Pinpoint the cell where the given text exists, returning its [X, Y] midpoint coordinate. 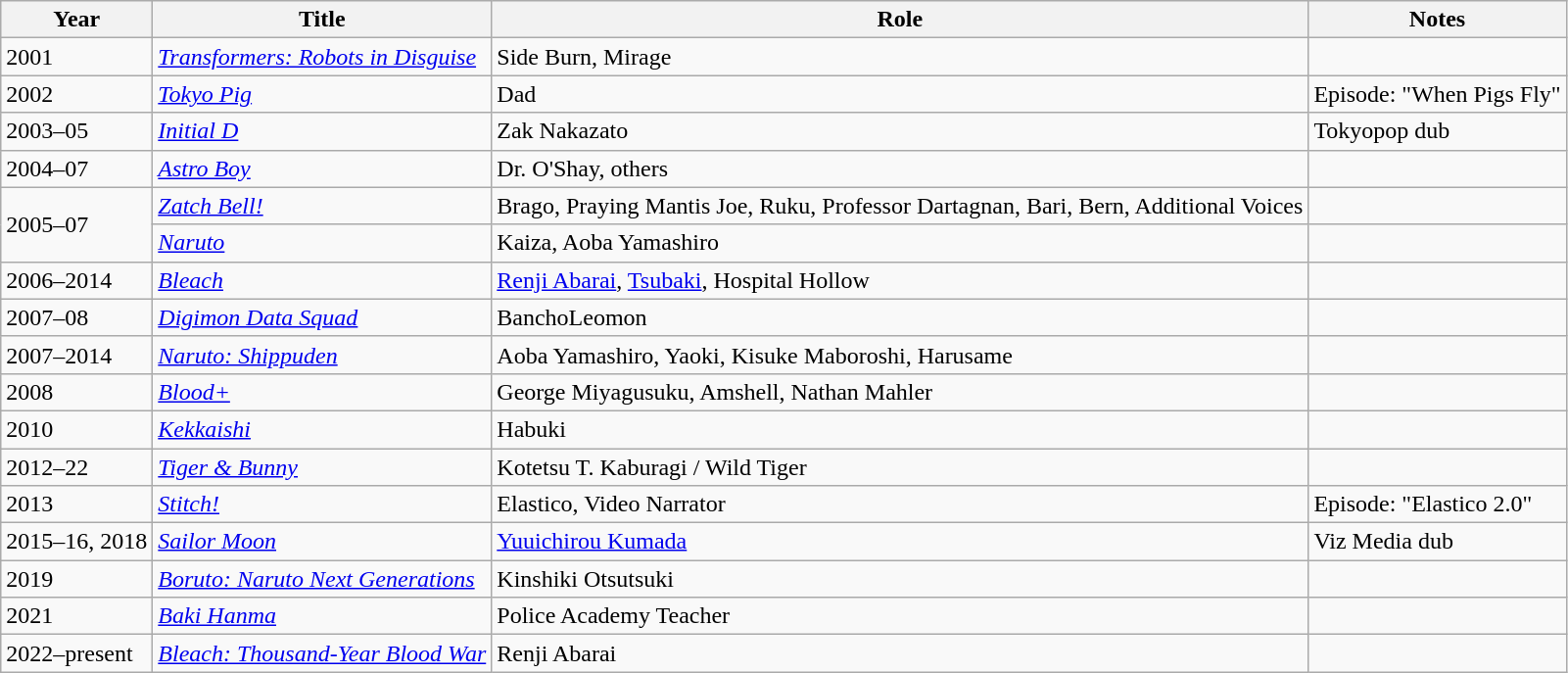
Bleach [322, 280]
Kinshiki Otsutsuki [900, 579]
George Miyagusuku, Amshell, Nathan Mahler [900, 392]
Zak Nakazato [900, 131]
Sailor Moon [322, 542]
Bleach: Thousand-Year Blood War [322, 653]
Transformers: Robots in Disguise [322, 57]
Kaiza, Aoba Yamashiro [900, 243]
Kotetsu T. Kaburagi / Wild Tiger [900, 467]
Initial D [322, 131]
2002 [76, 94]
Naruto [322, 243]
Digimon Data Squad [322, 317]
Brago, Praying Mantis Joe, Ruku, Professor Dartagnan, Bari, Bern, Additional Voices [900, 206]
BanchoLeomon [900, 317]
Zatch Bell! [322, 206]
2021 [76, 616]
2007–2014 [76, 355]
2010 [76, 429]
2019 [76, 579]
Astro Boy [322, 168]
2003–05 [76, 131]
Police Academy Teacher [900, 616]
Tiger & Bunny [322, 467]
Title [322, 20]
Dr. O'Shay, others [900, 168]
Naruto: Shippuden [322, 355]
2012–22 [76, 467]
Renji Abarai, Tsubaki, Hospital Hollow [900, 280]
Side Burn, Mirage [900, 57]
2001 [76, 57]
Stitch! [322, 505]
Tokyo Pig [322, 94]
2022–present [76, 653]
Yuuichirou Kumada [900, 542]
2007–08 [76, 317]
Blood+ [322, 392]
Episode: "Elastico 2.0" [1438, 505]
Habuki [900, 429]
2015–16, 2018 [76, 542]
2006–2014 [76, 280]
Aoba Yamashiro, Yaoki, Kisuke Maboroshi, Harusame [900, 355]
2013 [76, 505]
Elastico, Video Narrator [900, 505]
Renji Abarai [900, 653]
Dad [900, 94]
2004–07 [76, 168]
Episode: "When Pigs Fly" [1438, 94]
Boruto: Naruto Next Generations [322, 579]
Notes [1438, 20]
Baki Hanma [322, 616]
2005–07 [76, 224]
Tokyopop dub [1438, 131]
Kekkaishi [322, 429]
Viz Media dub [1438, 542]
Year [76, 20]
2008 [76, 392]
Role [900, 20]
